Capture the cell that displays the provided text and extract its [X, Y] central coordinate. 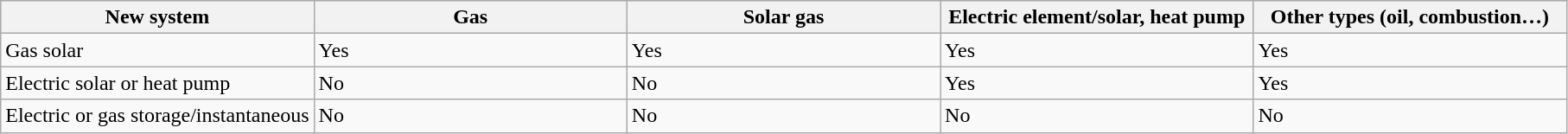
Gas solar [157, 50]
Electric solar or heat pump [157, 83]
Gas [470, 17]
Other types (oil, combustion…) [1410, 17]
Electric element/solar, heat pump [1097, 17]
Solar gas [783, 17]
New system [157, 17]
Electric or gas storage/instantaneous [157, 116]
